Output the (x, y) coordinate of the center of the cell containing the given text.  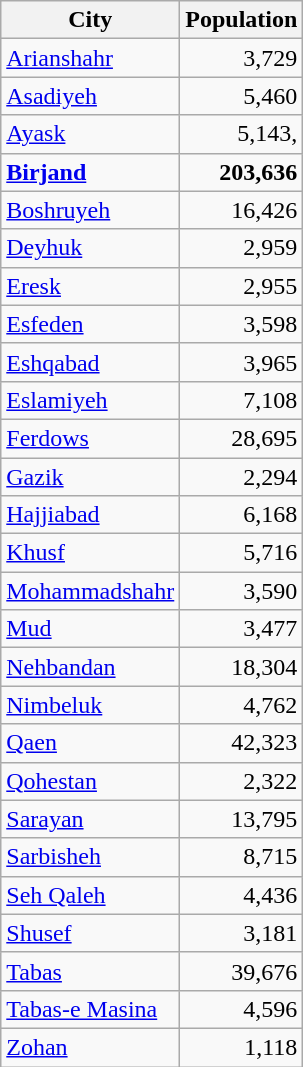
Ferdows (90, 438)
3,965 (242, 362)
13,795 (242, 819)
6,168 (242, 515)
Eslamiyeh (90, 400)
Arianshahr (90, 58)
Eresk (90, 286)
Gazik (90, 477)
3,729 (242, 58)
3,181 (242, 933)
Tabas-e Masina (90, 1009)
4,436 (242, 895)
203,636 (242, 172)
Boshruyeh (90, 210)
Nehbandan (90, 667)
2,294 (242, 477)
Qaen (90, 743)
Deyhuk (90, 248)
18,304 (242, 667)
Tabas (90, 971)
5,460 (242, 96)
5,143, (242, 134)
Birjand (90, 172)
Ayask (90, 134)
Qohestan (90, 781)
Khusf (90, 553)
Zohan (90, 1047)
4,762 (242, 705)
Mohammadshahr (90, 591)
1,118 (242, 1047)
Sarayan (90, 819)
3,590 (242, 591)
39,676 (242, 971)
2,959 (242, 248)
Nimbeluk (90, 705)
Esfeden (90, 324)
3,598 (242, 324)
2,322 (242, 781)
42,323 (242, 743)
28,695 (242, 438)
3,477 (242, 629)
5,716 (242, 553)
16,426 (242, 210)
Hajjiabad (90, 515)
Seh Qaleh (90, 895)
7,108 (242, 400)
Population (242, 20)
8,715 (242, 857)
Sarbisheh (90, 857)
4,596 (242, 1009)
Shusef (90, 933)
Mud (90, 629)
Asadiyeh (90, 96)
Eshqabad (90, 362)
2,955 (242, 286)
City (90, 20)
